Pinpoint the cell where the given text exists, returning its (x, y) midpoint coordinate. 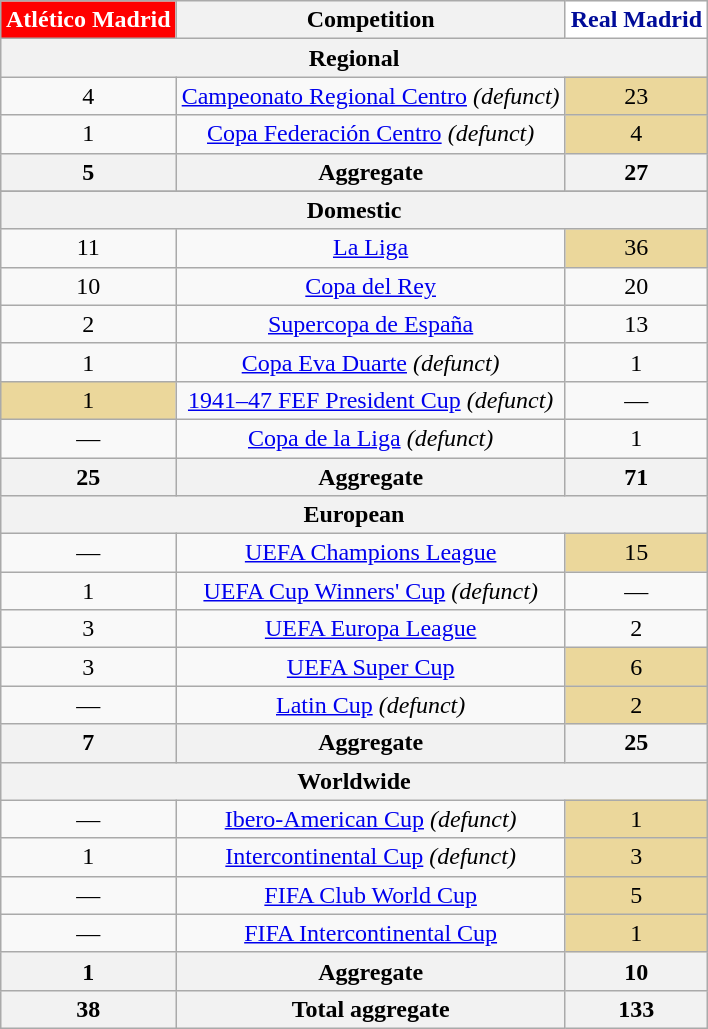
Domestic (354, 210)
FIFA Intercontinental Cup (370, 933)
Competition (370, 20)
23 (636, 96)
11 (88, 248)
European (354, 515)
Worldwide (354, 781)
13 (636, 324)
Real Madrid (636, 20)
UEFA Europa League (370, 629)
Regional (354, 58)
6 (636, 667)
FIFA Club World Cup (370, 895)
133 (636, 1009)
UEFA Cup Winners' Cup (defunct) (370, 591)
Ibero-American Cup (defunct) (370, 819)
Latin Cup (defunct) (370, 705)
La Liga (370, 248)
Campeonato Regional Centro (defunct) (370, 96)
Copa de la Liga (defunct) (370, 438)
38 (88, 1009)
Total aggregate (370, 1009)
UEFA Super Cup (370, 667)
7 (88, 743)
15 (636, 553)
UEFA Champions League (370, 553)
Copa Eva Duarte (defunct) (370, 362)
71 (636, 477)
Copa del Rey (370, 286)
Copa Federación Centro (defunct) (370, 134)
Supercopa de España (370, 324)
Atlético Madrid (88, 20)
20 (636, 286)
27 (636, 172)
1941–47 FEF President Cup (defunct) (370, 400)
36 (636, 248)
Intercontinental Cup (defunct) (370, 857)
